Determine the [X, Y] coordinate at the center of the cell enclosing the given text.  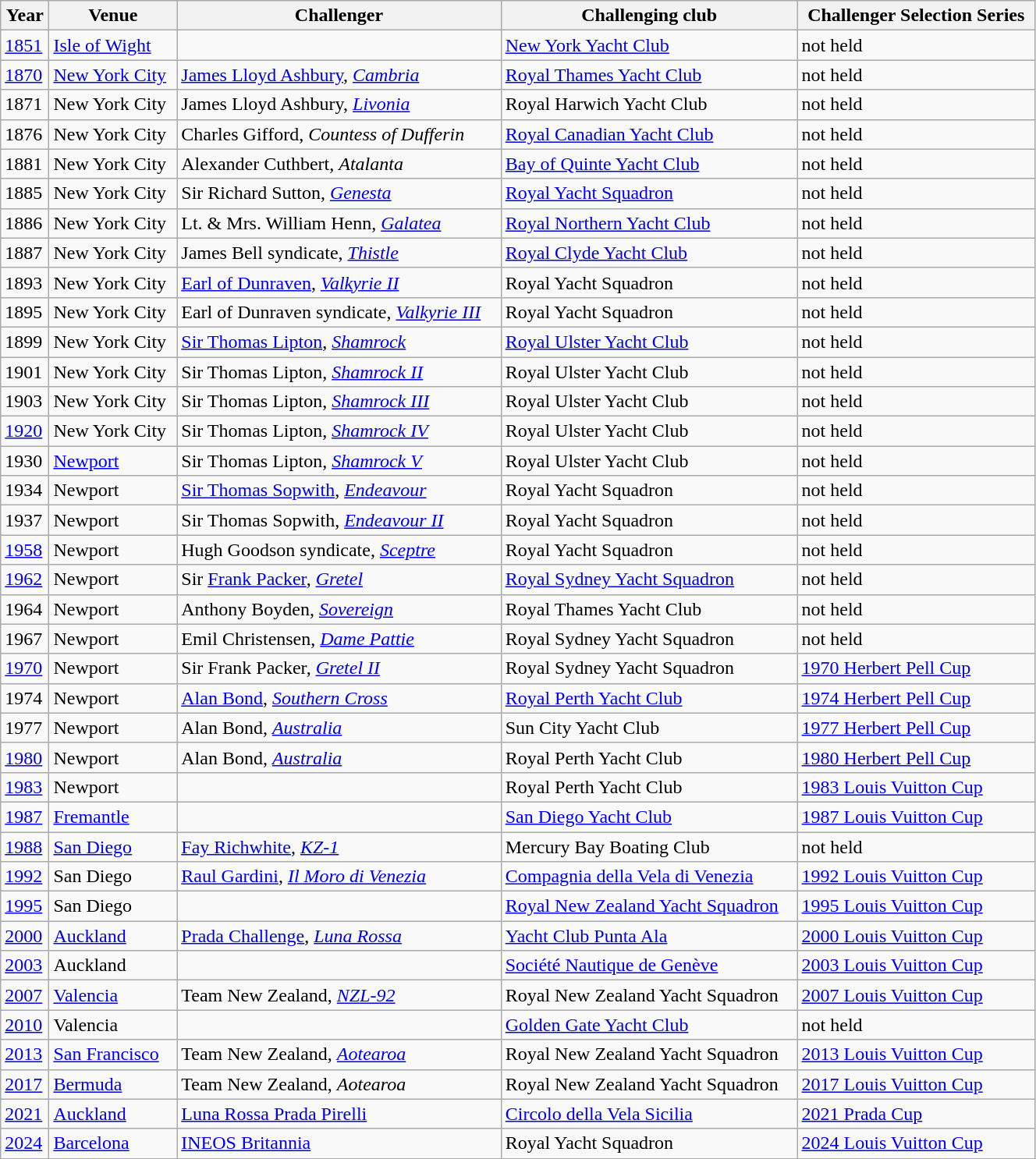
1962 [25, 579]
1934 [25, 491]
Sir Thomas Lipton, Shamrock [339, 342]
2024 Louis Vuitton Cup [916, 1143]
Sun City Yacht Club [649, 728]
James Bell syndicate, Thistle [339, 253]
1870 [25, 75]
Earl of Dunraven, Valkyrie II [339, 282]
1967 [25, 639]
1901 [25, 372]
1988 [25, 846]
Raul Gardini, Il Moro di Venezia [339, 877]
Royal Clyde Yacht Club [649, 253]
Team New Zealand, NZL-92 [339, 995]
Golden Gate Yacht Club [649, 1025]
Sir Richard Sutton, Genesta [339, 193]
2017 [25, 1084]
1876 [25, 134]
Challenging club [649, 16]
2000 [25, 936]
Challenger Selection Series [916, 16]
1970 Herbert Pell Cup [916, 668]
San Francisco [113, 1054]
2013 [25, 1054]
1992 Louis Vuitton Cup [916, 877]
1903 [25, 402]
2021 [25, 1114]
Venue [113, 16]
Challenger [339, 16]
Fremantle [113, 817]
2000 Louis Vuitton Cup [916, 936]
Royal Northern Yacht Club [649, 223]
Sir Thomas Lipton, Shamrock IV [339, 431]
Sir Frank Packer, Gretel [339, 579]
1920 [25, 431]
1987 [25, 817]
Société Nautique de Genève [649, 966]
1958 [25, 550]
Royal Harwich Yacht Club [649, 105]
Lt. & Mrs. William Henn, Galatea [339, 223]
1983 [25, 787]
1977 [25, 728]
2007 Louis Vuitton Cup [916, 995]
Isle of Wight [113, 45]
1977 Herbert Pell Cup [916, 728]
1930 [25, 461]
1881 [25, 164]
1899 [25, 342]
1887 [25, 253]
1995 Louis Vuitton Cup [916, 906]
1992 [25, 877]
1886 [25, 223]
Sir Frank Packer, Gretel II [339, 668]
Sir Thomas Lipton, Shamrock III [339, 402]
Hugh Goodson syndicate, Sceptre [339, 550]
1893 [25, 282]
1987 Louis Vuitton Cup [916, 817]
Prada Challenge, Luna Rossa [339, 936]
Compagnia della Vela di Venezia [649, 877]
Luna Rossa Prada Pirelli [339, 1114]
2010 [25, 1025]
Fay Richwhite, KZ-1 [339, 846]
New York Yacht Club [649, 45]
1974 [25, 698]
2017 Louis Vuitton Cup [916, 1084]
Sir Thomas Sopwith, Endeavour II [339, 520]
Alexander Cuthbert, Atalanta [339, 164]
1983 Louis Vuitton Cup [916, 787]
2021 Prada Cup [916, 1114]
Anthony Boyden, Sovereign [339, 609]
Bay of Quinte Yacht Club [649, 164]
Earl of Dunraven syndicate, Valkyrie III [339, 312]
James Lloyd Ashbury, Livonia [339, 105]
Sir Thomas Lipton, Shamrock II [339, 372]
1851 [25, 45]
2003 Louis Vuitton Cup [916, 966]
INEOS Britannia [339, 1143]
San Diego Yacht Club [649, 817]
Sir Thomas Sopwith, Endeavour [339, 491]
1970 [25, 668]
Alan Bond, Southern Cross [339, 698]
1895 [25, 312]
1980 [25, 757]
2013 Louis Vuitton Cup [916, 1054]
1964 [25, 609]
Year [25, 16]
2003 [25, 966]
Mercury Bay Boating Club [649, 846]
1980 Herbert Pell Cup [916, 757]
1995 [25, 906]
Sir Thomas Lipton, Shamrock V [339, 461]
2024 [25, 1143]
Circolo della Vela Sicilia [649, 1114]
2007 [25, 995]
1871 [25, 105]
1885 [25, 193]
Charles Gifford, Countess of Dufferin [339, 134]
Barcelona [113, 1143]
Yacht Club Punta Ala [649, 936]
1937 [25, 520]
James Lloyd Ashbury, Cambria [339, 75]
Royal Canadian Yacht Club [649, 134]
Bermuda [113, 1084]
Emil Christensen, Dame Pattie [339, 639]
1974 Herbert Pell Cup [916, 698]
